Return the (x, y) coordinate for the center point of the cell that contains the specified text.  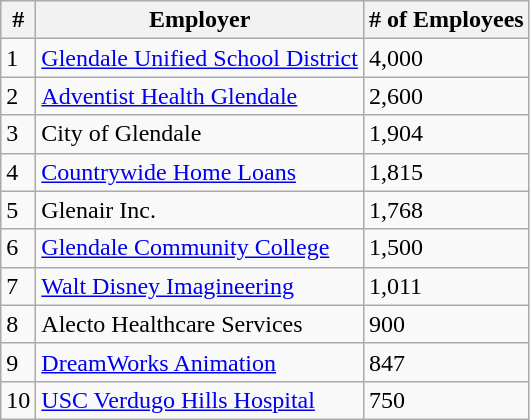
Glendale Unified School District (200, 58)
6 (18, 248)
750 (446, 400)
900 (446, 324)
1,815 (446, 172)
1,904 (446, 134)
# (18, 20)
4,000 (446, 58)
DreamWorks Animation (200, 362)
847 (446, 362)
Countrywide Home Loans (200, 172)
City of Glendale (200, 134)
3 (18, 134)
1 (18, 58)
Walt Disney Imagineering (200, 286)
1,500 (446, 248)
2 (18, 96)
9 (18, 362)
Glenair Inc. (200, 210)
2,600 (446, 96)
USC Verdugo Hills Hospital (200, 400)
1,011 (446, 286)
4 (18, 172)
1,768 (446, 210)
8 (18, 324)
5 (18, 210)
# of Employees (446, 20)
10 (18, 400)
Alecto Healthcare Services (200, 324)
Employer (200, 20)
Adventist Health Glendale (200, 96)
7 (18, 286)
Glendale Community College (200, 248)
